Detect which cell encompasses the target text, then output its [X, Y] center coordinate. 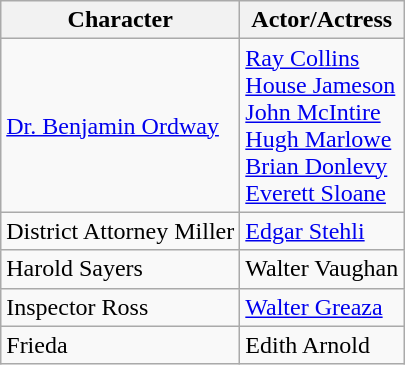
Inspector Ross [120, 307]
Ray CollinsHouse JamesonJohn McIntireHugh MarloweBrian DonlevyEverett Sloane [322, 126]
Edith Arnold [322, 345]
Walter Greaza [322, 307]
Harold Sayers [120, 269]
Character [120, 20]
District Attorney Miller [120, 231]
Frieda [120, 345]
Dr. Benjamin Ordway [120, 126]
Edgar Stehli [322, 231]
Walter Vaughan [322, 269]
Actor/Actress [322, 20]
